Detect which cell encompasses the target text, then output its (X, Y) center coordinate. 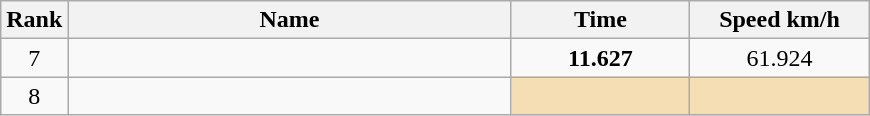
11.627 (600, 58)
Name (290, 20)
Speed km/h (780, 20)
8 (34, 96)
7 (34, 58)
Time (600, 20)
Rank (34, 20)
61.924 (780, 58)
